Return the (x, y) coordinate for the center point of the cell that contains the specified text.  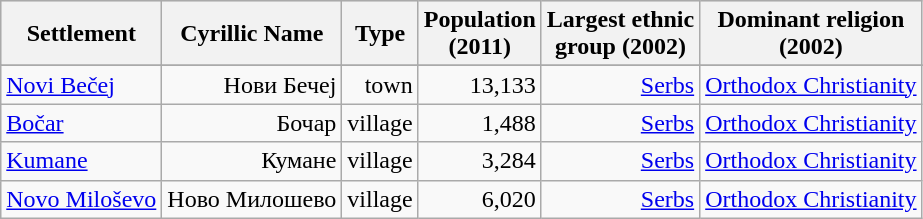
Kumane (82, 161)
Бочар (252, 123)
Кумане (252, 161)
Ново Милошево (252, 199)
Novi Bečej (82, 85)
Dominant religion(2002) (811, 34)
Нови Бечеј (252, 85)
Bočar (82, 123)
Novo Miloševo (82, 199)
Largest ethnicgroup (2002) (620, 34)
6,020 (480, 199)
Settlement (82, 34)
Population(2011) (480, 34)
Type (380, 34)
Cyrillic Name (252, 34)
13,133 (480, 85)
3,284 (480, 161)
town (380, 85)
1,488 (480, 123)
